Determine the (x, y) coordinate at the center of the cell enclosing the given text.  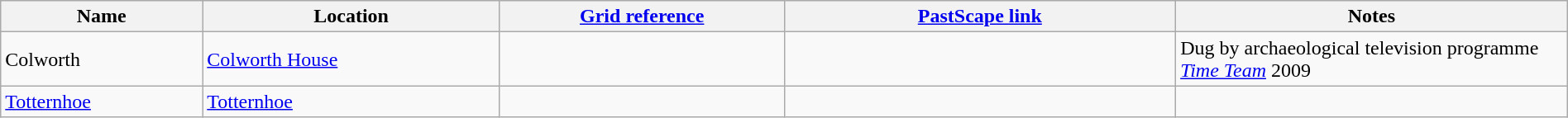
Dug by archaeological television programme Time Team 2009 (1372, 59)
Notes (1372, 17)
Location (351, 17)
Colworth House (351, 59)
Grid reference (642, 17)
Colworth (102, 59)
PastScape link (980, 17)
Name (102, 17)
